Pinpoint the cell where the given text exists, returning its [x, y] midpoint coordinate. 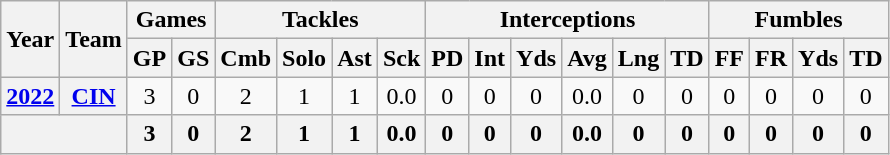
Fumbles [798, 20]
Lng [638, 58]
Int [490, 58]
Sck [401, 58]
Team [94, 39]
2022 [30, 96]
Solo [304, 58]
Games [170, 20]
Cmb [246, 58]
GP [149, 58]
Ast [355, 58]
Tackles [320, 20]
GS [194, 58]
Interceptions [568, 20]
CIN [94, 96]
Year [30, 39]
FF [729, 58]
PD [448, 58]
FR [772, 58]
Avg [588, 58]
